Return [x, y] of the center of cell containing provided text 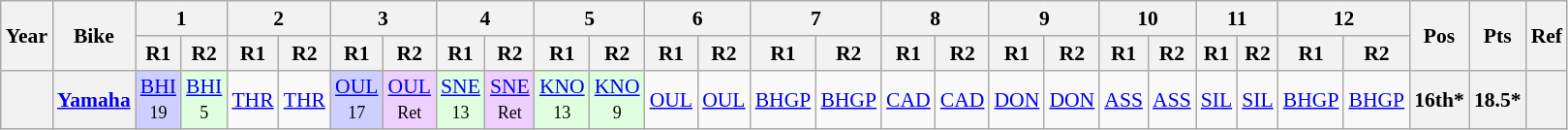
10 [1147, 18]
Bike [94, 35]
OULRet [410, 99]
4 [485, 18]
Pos [1439, 35]
KNO9 [618, 99]
Year [27, 35]
8 [936, 18]
BHI5 [203, 99]
9 [1044, 18]
12 [1344, 18]
SNE13 [461, 99]
18.5* [1497, 99]
5 [590, 18]
16th* [1439, 99]
Pts [1497, 35]
KNO13 [562, 99]
Ref [1547, 35]
6 [697, 18]
OUL17 [356, 99]
SNERet [509, 99]
3 [384, 18]
BHI19 [159, 99]
2 [279, 18]
Yamaha [94, 99]
11 [1238, 18]
1 [182, 18]
7 [815, 18]
